Pinpoint the cell where the given text exists, returning its [x, y] midpoint coordinate. 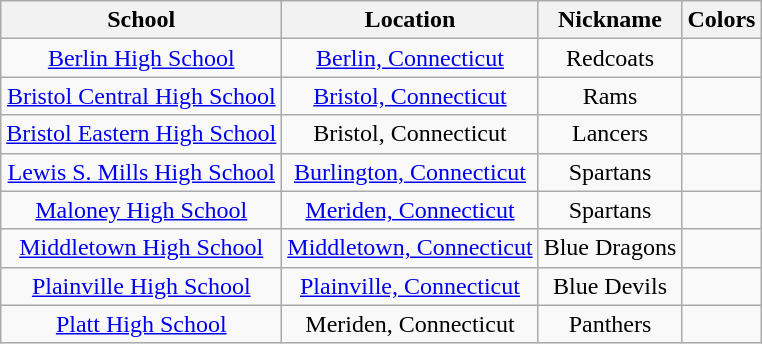
Plainville, Connecticut [410, 286]
Middletown, Connecticut [410, 248]
Plainville High School [142, 286]
Bristol Central High School [142, 96]
Lancers [610, 134]
Nickname [610, 20]
Burlington, Connecticut [410, 172]
Colors [722, 20]
School [142, 20]
Berlin High School [142, 58]
Platt High School [142, 324]
Bristol Eastern High School [142, 134]
Panthers [610, 324]
Middletown High School [142, 248]
Redcoats [610, 58]
Blue Dragons [610, 248]
Blue Devils [610, 286]
Berlin, Connecticut [410, 58]
Rams [610, 96]
Maloney High School [142, 210]
Lewis S. Mills High School [142, 172]
Location [410, 20]
